For the text-containing cell, return its midpoint in (x, y) coordinate format. 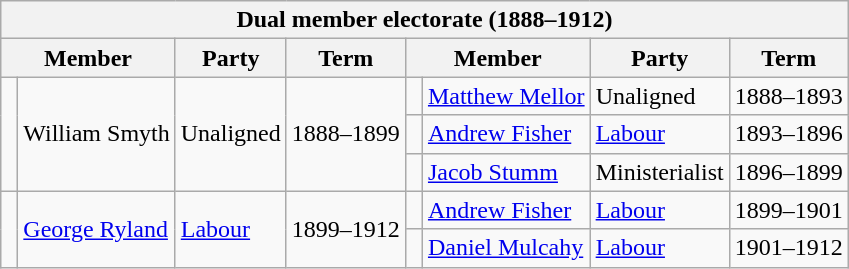
Matthew Mellor (506, 96)
Dual member electorate (1888–1912) (424, 20)
1899–1912 (346, 229)
George Ryland (96, 229)
1901–1912 (788, 248)
William Smyth (96, 134)
1893–1896 (788, 134)
1899–1901 (788, 210)
1896–1899 (788, 172)
1888–1893 (788, 96)
Jacob Stumm (506, 172)
1888–1899 (346, 134)
Daniel Mulcahy (506, 248)
Ministerialist (660, 172)
